Return (x, y) of the center of cell containing provided text 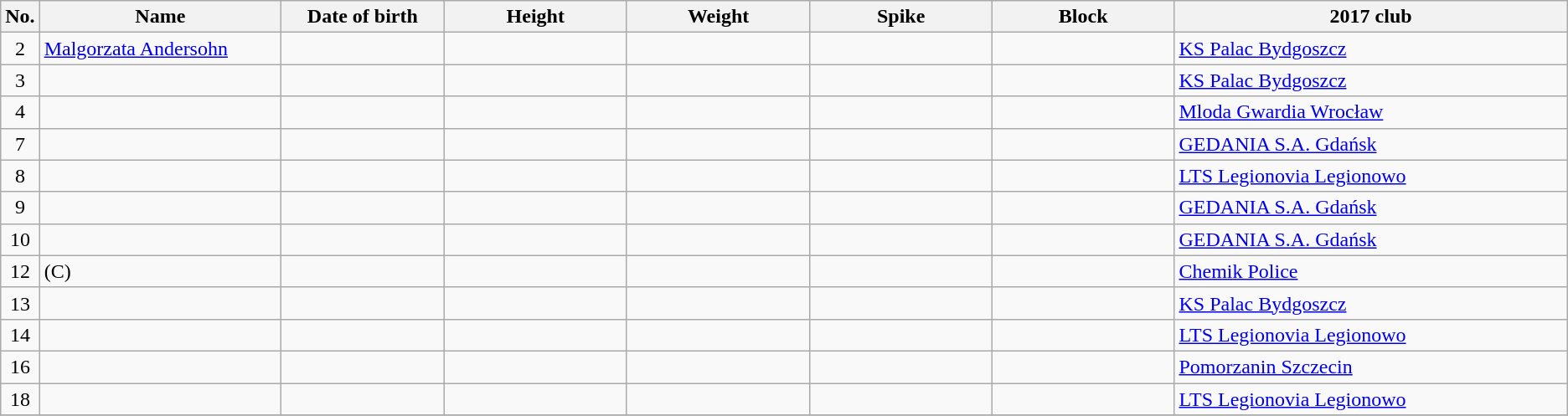
2017 club (1370, 17)
Height (535, 17)
4 (20, 112)
13 (20, 303)
Mloda Gwardia Wrocław (1370, 112)
7 (20, 144)
Block (1083, 17)
18 (20, 399)
(C) (160, 271)
3 (20, 80)
9 (20, 208)
12 (20, 271)
Date of birth (362, 17)
Name (160, 17)
Spike (901, 17)
8 (20, 176)
Chemik Police (1370, 271)
Malgorzata Andersohn (160, 49)
16 (20, 367)
No. (20, 17)
10 (20, 239)
Weight (718, 17)
2 (20, 49)
14 (20, 335)
Pomorzanin Szczecin (1370, 367)
